Identify which cell holds the provided text, then report its [x, y] central coordinate. 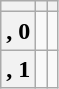
, 1 [18, 69]
, 0 [18, 31]
